Pinpoint the cell where the given text exists, returning its [x, y] midpoint coordinate. 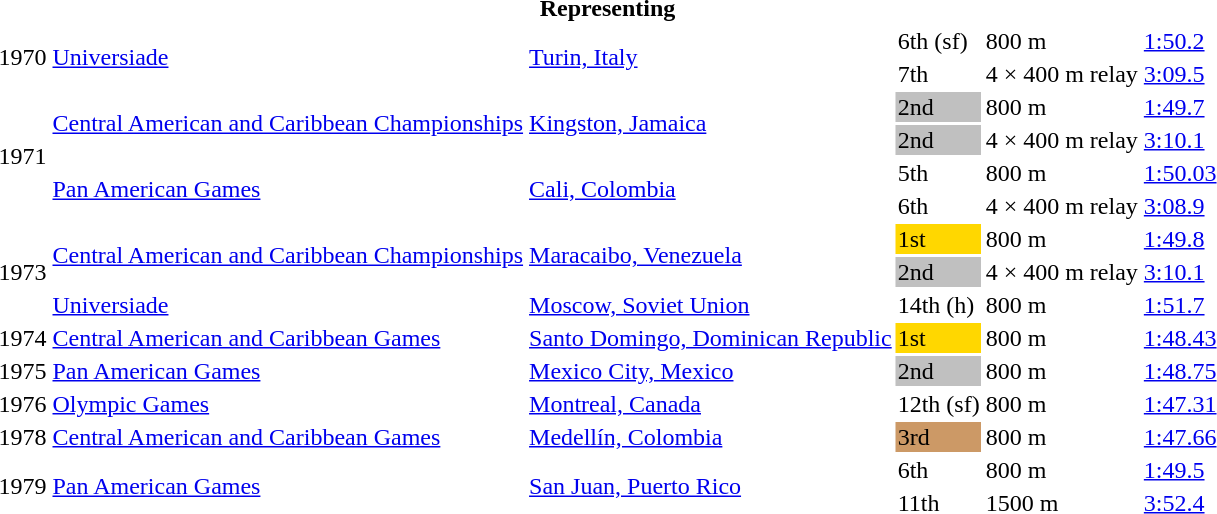
Maracaibo, Venezuela [711, 256]
Medellín, Colombia [711, 437]
12th (sf) [938, 404]
7th [938, 74]
Kingston, Jamaica [711, 124]
3rd [938, 437]
Olympic Games [288, 404]
14th (h) [938, 305]
6th (sf) [938, 41]
5th [938, 173]
Santo Domingo, Dominican Republic [711, 338]
Montreal, Canada [711, 404]
Moscow, Soviet Union [711, 305]
Cali, Colombia [711, 190]
Mexico City, Mexico [711, 371]
Turin, Italy [711, 58]
